Provide the (X, Y) coordinate of the cell's center where the given text is located.  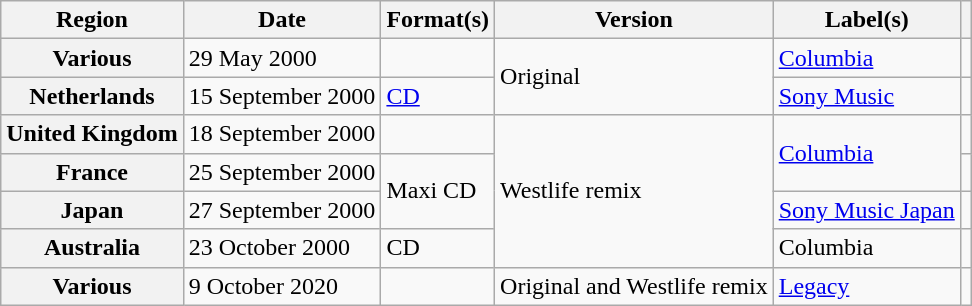
9 October 2020 (282, 286)
27 September 2000 (282, 210)
Original and Westlife remix (634, 286)
Sony Music Japan (866, 210)
United Kingdom (92, 134)
18 September 2000 (282, 134)
Australia (92, 248)
Japan (92, 210)
Label(s) (866, 20)
Date (282, 20)
Format(s) (438, 20)
23 October 2000 (282, 248)
Version (634, 20)
France (92, 172)
Westlife remix (634, 191)
15 September 2000 (282, 96)
Original (634, 77)
Legacy (866, 286)
Maxi CD (438, 191)
Region (92, 20)
Sony Music (866, 96)
29 May 2000 (282, 58)
Netherlands (92, 96)
25 September 2000 (282, 172)
